Return [x, y] of the center of cell containing provided text 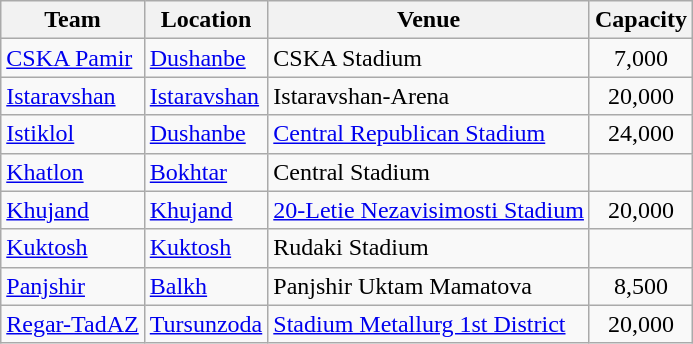
Bokhtar [206, 172]
Khatlon [73, 172]
Panjshir [73, 286]
20-Letie Nezavisimosti Stadium [429, 210]
Tursunzoda [206, 324]
Rudaki Stadium [429, 248]
24,000 [640, 134]
Istaravshan-Arena [429, 96]
Istiklol [73, 134]
Central Republican Stadium [429, 134]
Team [73, 20]
Panjshir Uktam Mamatova [429, 286]
Balkh [206, 286]
Stadium Metallurg 1st District [429, 324]
Central Stadium [429, 172]
Regar-TadAZ [73, 324]
8,500 [640, 286]
Capacity [640, 20]
CSKA Stadium [429, 58]
Location [206, 20]
7,000 [640, 58]
Venue [429, 20]
CSKA Pamir [73, 58]
